Find where the given text appears and provide that cell's center as [X, Y] coordinate. 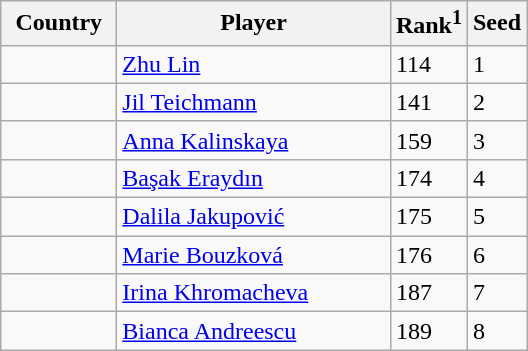
6 [496, 255]
Player [254, 24]
174 [428, 178]
187 [428, 293]
189 [428, 331]
7 [496, 293]
159 [428, 140]
5 [496, 217]
114 [428, 64]
Anna Kalinskaya [254, 140]
175 [428, 217]
Marie Bouzková [254, 255]
1 [496, 64]
Jil Teichmann [254, 102]
Rank1 [428, 24]
Dalila Jakupović [254, 217]
Irina Khromacheva [254, 293]
Bianca Andreescu [254, 331]
Zhu Lin [254, 64]
Seed [496, 24]
Country [59, 24]
4 [496, 178]
176 [428, 255]
2 [496, 102]
Başak Eraydın [254, 178]
141 [428, 102]
8 [496, 331]
3 [496, 140]
